For the text-containing cell, return its midpoint in [X, Y] coordinate format. 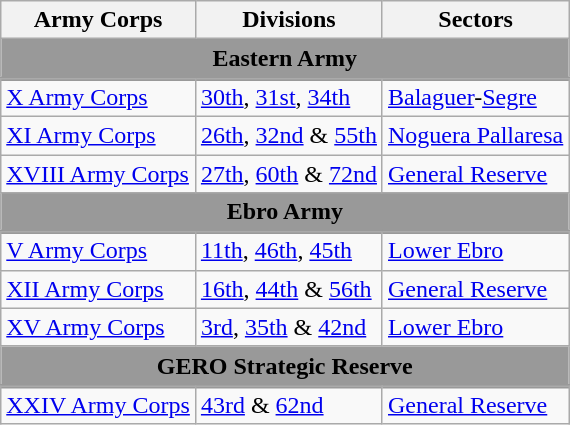
XI Army Corps [98, 135]
GERO Strategic Reserve [285, 366]
11th, 46th, 45th [288, 251]
Noguera Pallaresa [475, 135]
43rd & 62nd [288, 405]
16th, 44th & 56th [288, 289]
X Army Corps [98, 97]
XXIV Army Corps [98, 405]
Sectors [475, 20]
Ebro Army [285, 213]
Army Corps [98, 20]
26th, 32nd & 55th [288, 135]
V Army Corps [98, 251]
XVIII Army Corps [98, 173]
XII Army Corps [98, 289]
Balaguer-Segre [475, 97]
30th, 31st, 34th [288, 97]
XV Army Corps [98, 327]
Eastern Army [285, 59]
27th, 60th & 72nd [288, 173]
3rd, 35th & 42nd [288, 327]
Divisions [288, 20]
